Return (x, y) of the center of cell containing provided text 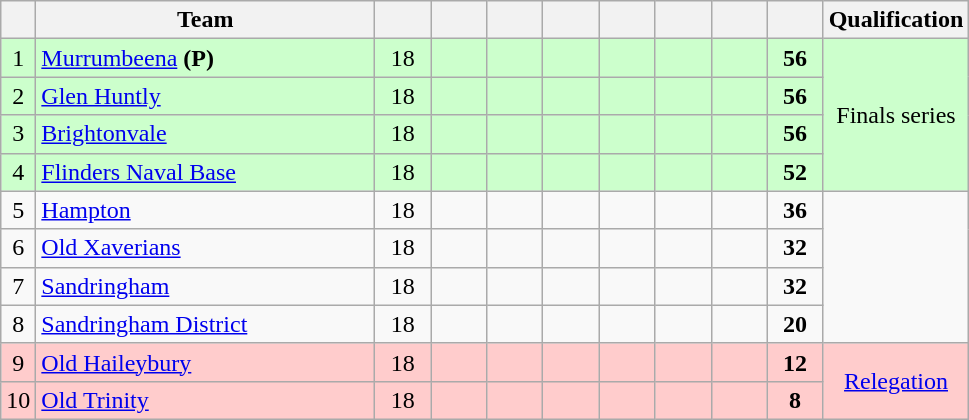
Sandringham (206, 286)
4 (18, 172)
3 (18, 134)
Team (206, 20)
Glen Huntly (206, 96)
10 (18, 400)
Relegation (896, 381)
9 (18, 362)
Sandringham District (206, 324)
Brightonvale (206, 134)
7 (18, 286)
Hampton (206, 210)
Finals series (896, 115)
Qualification (896, 20)
20 (795, 324)
Old Haileybury (206, 362)
Old Trinity (206, 400)
5 (18, 210)
Old Xaverians (206, 248)
2 (18, 96)
Murrumbeena (P) (206, 58)
12 (795, 362)
1 (18, 58)
6 (18, 248)
36 (795, 210)
Flinders Naval Base (206, 172)
52 (795, 172)
